Find where the given text appears and provide that cell's center as (X, Y) coordinate. 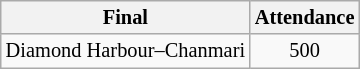
Attendance (304, 17)
500 (304, 51)
Final (126, 17)
Diamond Harbour–Chanmari (126, 51)
